From the cell containing the given text, extract its center point as (x, y) coordinate. 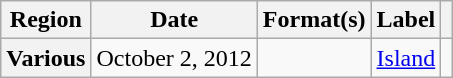
Region (46, 20)
Various (46, 58)
Island (406, 58)
Label (406, 20)
Date (174, 20)
Format(s) (314, 20)
October 2, 2012 (174, 58)
